Determine the (X, Y) coordinate at the center of the cell enclosing the given text.  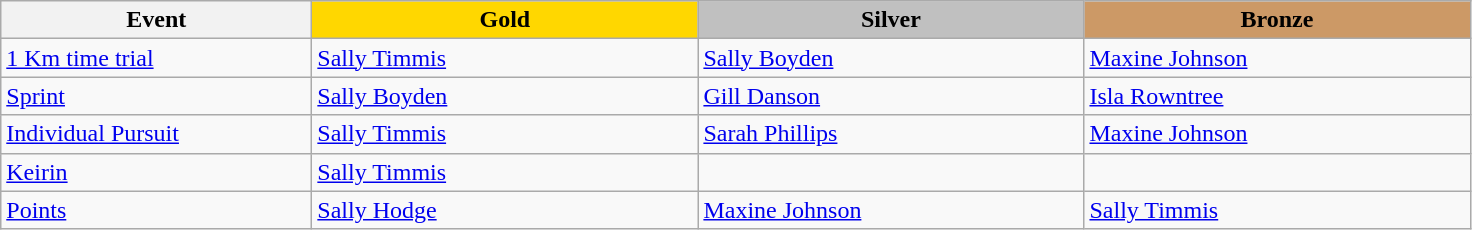
Sally Hodge (505, 210)
Keirin (156, 172)
Gold (505, 20)
Gill Danson (891, 96)
Sprint (156, 96)
Event (156, 20)
Isla Rowntree (1277, 96)
1 Km time trial (156, 58)
Sarah Phillips (891, 134)
Silver (891, 20)
Individual Pursuit (156, 134)
Points (156, 210)
Bronze (1277, 20)
